Return the [x, y] coordinate for the center point of the cell that contains the specified text.  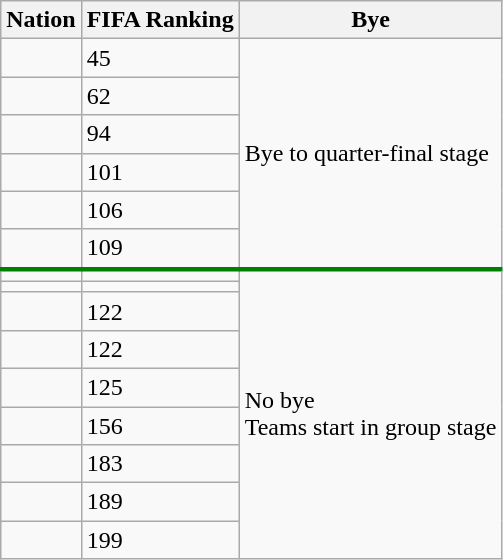
94 [160, 134]
62 [160, 96]
125 [160, 387]
No byeTeams start in group stage [370, 414]
106 [160, 210]
Nation [41, 20]
183 [160, 464]
FIFA Ranking [160, 20]
156 [160, 425]
Bye [370, 20]
Bye to quarter-final stage [370, 154]
189 [160, 502]
199 [160, 540]
109 [160, 249]
101 [160, 172]
45 [160, 58]
